Pinpoint the cell where the given text exists, returning its (X, Y) midpoint coordinate. 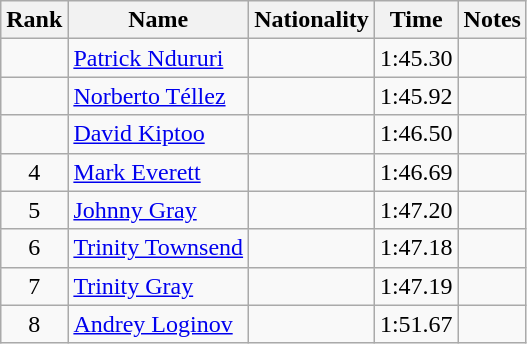
4 (34, 172)
1:46.50 (416, 134)
8 (34, 324)
7 (34, 286)
1:47.20 (416, 210)
Johnny Gray (158, 210)
1:45.92 (416, 96)
Name (158, 20)
Norberto Téllez (158, 96)
Rank (34, 20)
Andrey Loginov (158, 324)
1:51.67 (416, 324)
1:46.69 (416, 172)
1:47.18 (416, 248)
Nationality (312, 20)
1:47.19 (416, 286)
Trinity Townsend (158, 248)
Trinity Gray (158, 286)
6 (34, 248)
Notes (492, 20)
Patrick Ndururi (158, 58)
1:45.30 (416, 58)
Time (416, 20)
Mark Everett (158, 172)
5 (34, 210)
David Kiptoo (158, 134)
